Determine the (X, Y) coordinate at the center of the cell enclosing the given text.  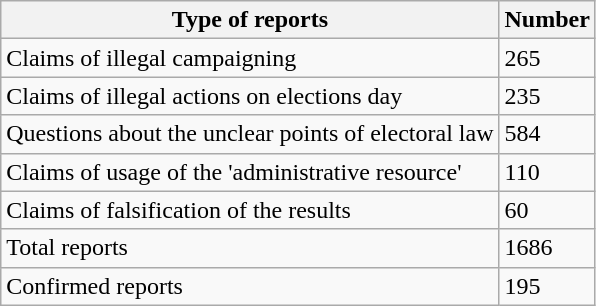
Claims of illegal campaigning (250, 58)
Claims of usage of the 'administrative resource' (250, 172)
Claims of illegal actions on elections day (250, 96)
Questions about the unclear points of electoral law (250, 134)
584 (547, 134)
Total reports (250, 248)
Type of reports (250, 20)
1686 (547, 248)
110 (547, 172)
Confirmed reports (250, 286)
Number (547, 20)
265 (547, 58)
235 (547, 96)
Claims of falsification of the results (250, 210)
195 (547, 286)
60 (547, 210)
